For the text-containing cell, return its midpoint in [x, y] coordinate format. 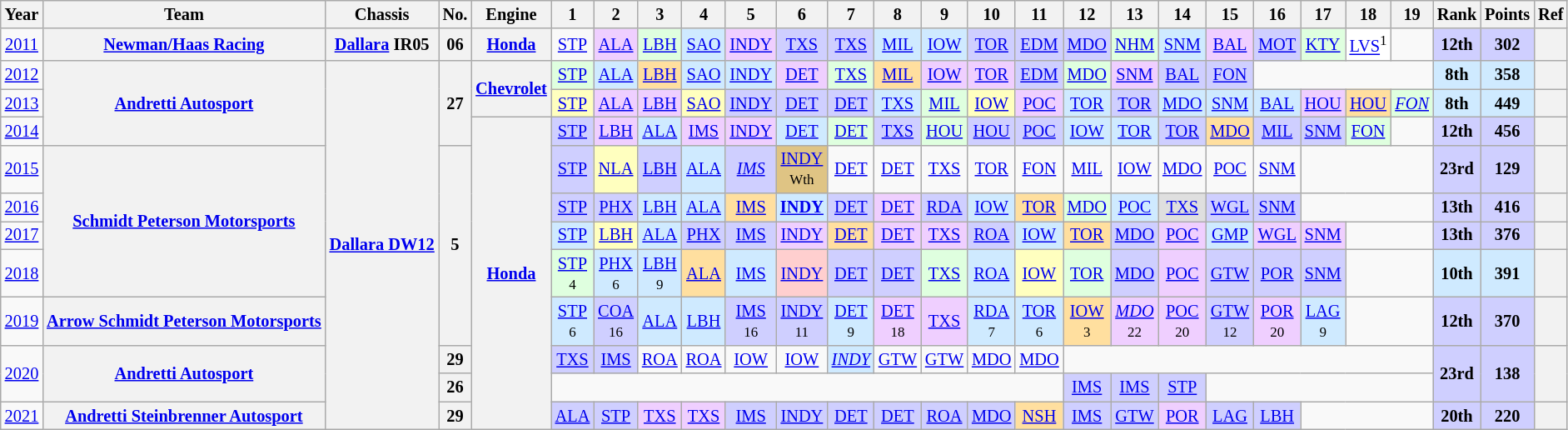
2016 [22, 207]
15 [1229, 14]
14 [1182, 14]
No. [455, 14]
NSH [1039, 416]
391 [1507, 273]
2020 [22, 373]
18 [1369, 14]
LAG [1229, 416]
INDY11 [802, 322]
2015 [22, 169]
129 [1507, 169]
2019 [22, 322]
IOW3 [1088, 322]
456 [1507, 131]
STP4 [573, 273]
19 [1411, 14]
STP6 [573, 322]
Newman/Haas Racing [183, 45]
Andretti Steinbrenner Autosport [183, 416]
Ref [1551, 14]
2013 [22, 103]
GTW12 [1229, 322]
POC20 [1182, 322]
138 [1507, 373]
Year [22, 14]
MDO22 [1134, 322]
4 [704, 14]
13 [1134, 14]
449 [1507, 103]
2 [616, 14]
Rank [1457, 14]
NLA [616, 169]
INDYWth [802, 169]
COA16 [616, 322]
LVS1 [1369, 45]
27 [455, 103]
GMP [1229, 235]
NHM [1134, 45]
Chevrolet [511, 88]
9 [944, 14]
2011 [22, 45]
Schmidt Peterson Motorsports [183, 222]
MOT [1277, 45]
26 [455, 387]
TOR6 [1039, 322]
LBH9 [660, 273]
12 [1088, 14]
DET18 [898, 322]
Chassis [382, 14]
17 [1323, 14]
7 [851, 14]
2014 [22, 131]
RDA7 [991, 322]
220 [1507, 416]
KTY [1323, 45]
1 [573, 14]
2017 [22, 235]
11 [1039, 14]
LAG9 [1323, 322]
20th [1457, 416]
Dallara IR05 [382, 45]
10 [991, 14]
RDA [944, 207]
2018 [22, 273]
POR20 [1277, 322]
358 [1507, 75]
PHX6 [616, 273]
2012 [22, 75]
DET9 [851, 322]
370 [1507, 322]
10th [1457, 273]
Dallara DW12 [382, 245]
8 [898, 14]
Arrow Schmidt Peterson Motorsports [183, 322]
376 [1507, 235]
16 [1277, 14]
Engine [511, 14]
2021 [22, 416]
302 [1507, 45]
Points [1507, 14]
6 [802, 14]
06 [455, 45]
Team [183, 14]
416 [1507, 207]
IMS16 [751, 322]
3 [660, 14]
